Return the (x, y) coordinate for the center point of the cell that contains the specified text.  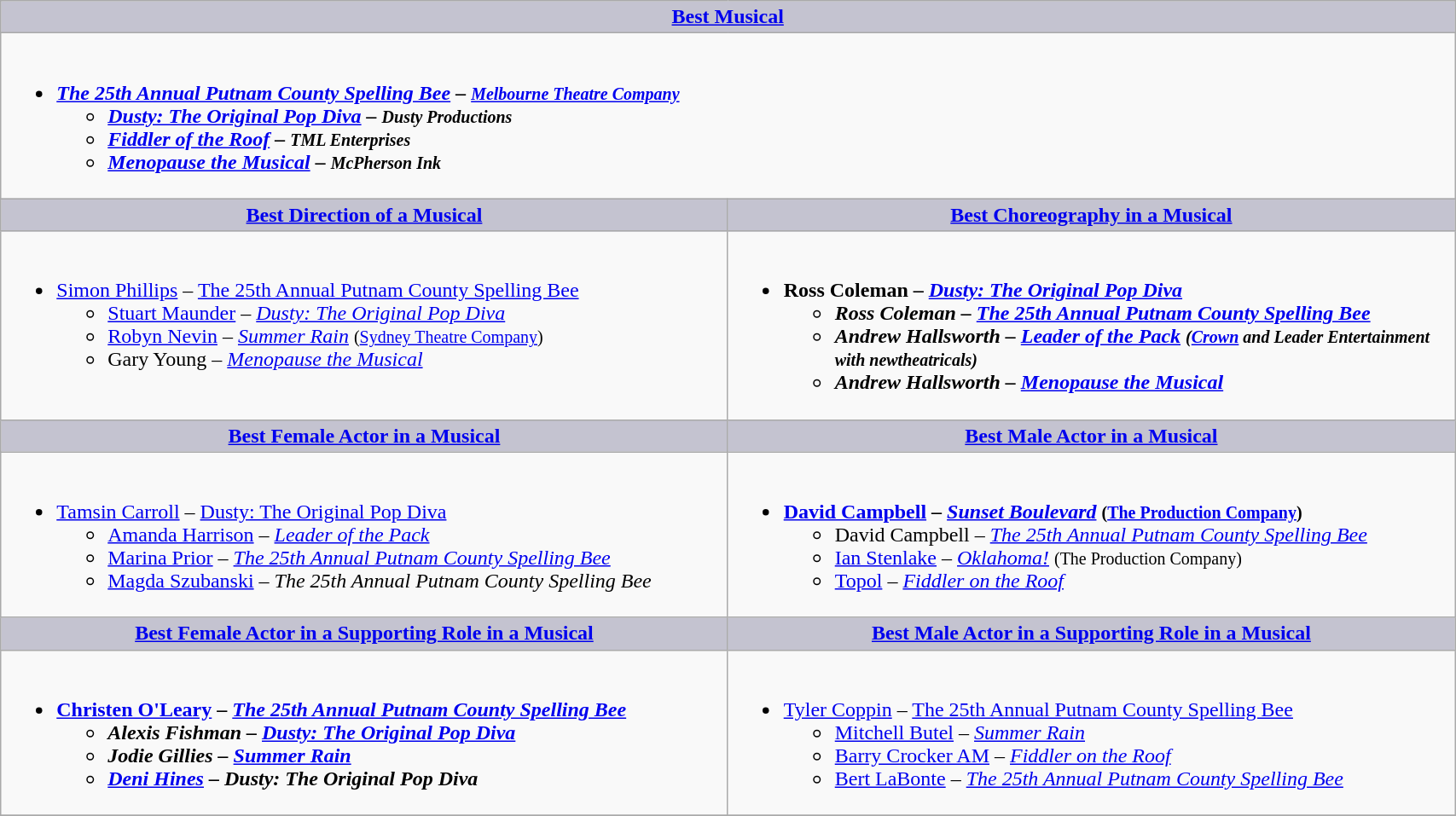
Best Male Actor in a Musical (1091, 436)
Best Male Actor in a Supporting Role in a Musical (1091, 634)
Best Musical (728, 17)
Best Choreography in a Musical (1091, 215)
Best Female Actor in a Musical (364, 436)
Best Female Actor in a Supporting Role in a Musical (364, 634)
Best Direction of a Musical (364, 215)
